From the cell containing the given text, extract its center point as (X, Y) coordinate. 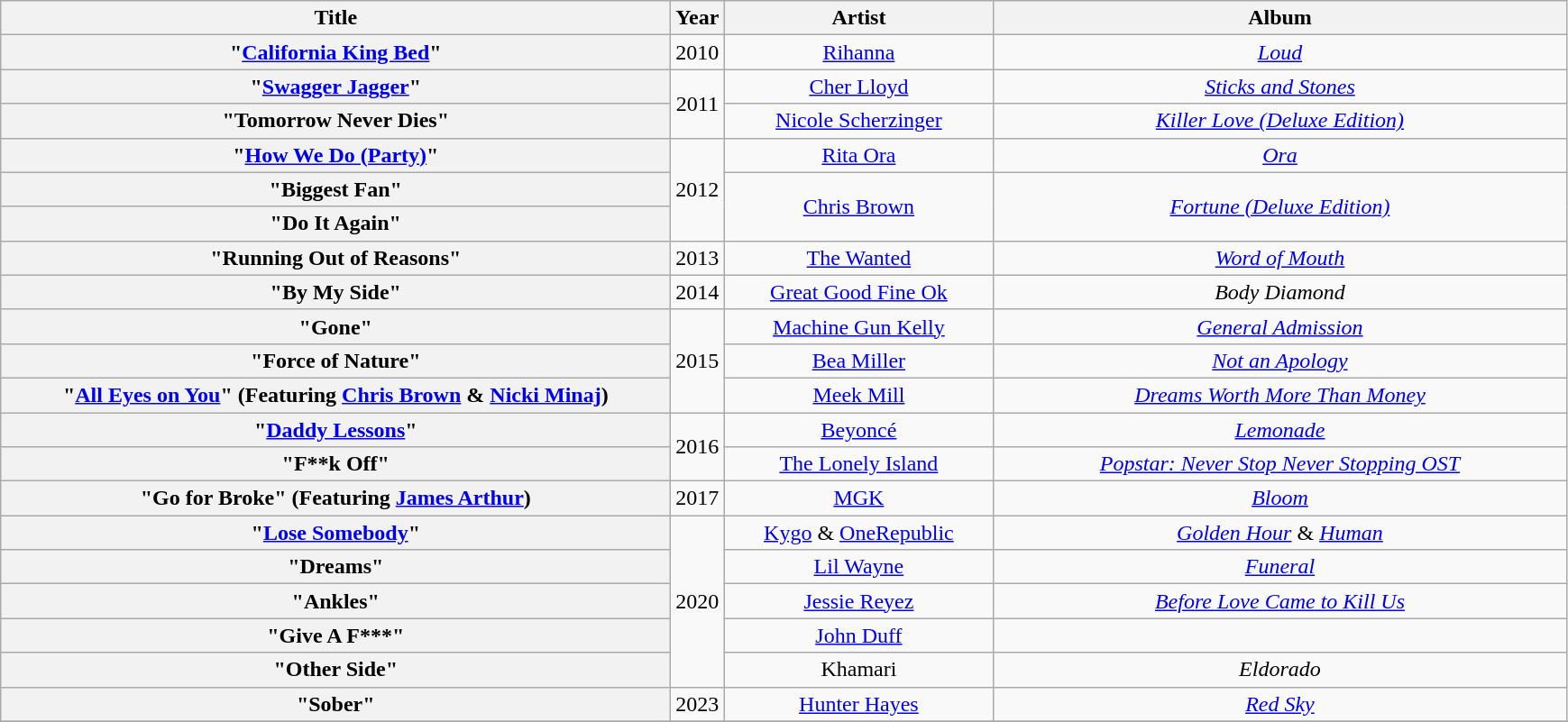
The Wanted (858, 258)
"Biggest Fan" (335, 189)
Word of Mouth (1280, 258)
"Running Out of Reasons" (335, 258)
"Dreams" (335, 567)
The Lonely Island (858, 464)
Sticks and Stones (1280, 87)
2015 (698, 361)
"How We Do (Party)" (335, 155)
"Give A F***" (335, 635)
"Do It Again" (335, 224)
2017 (698, 498)
Title (335, 18)
Great Good Fine Ok (858, 292)
2013 (698, 258)
Nicole Scherzinger (858, 121)
Artist (858, 18)
Jessie Reyez (858, 601)
"California King Bed" (335, 52)
MGK (858, 498)
2016 (698, 447)
"Sober" (335, 704)
"Force of Nature" (335, 361)
"Swagger Jagger" (335, 87)
Dreams Worth More Than Money (1280, 395)
Machine Gun Kelly (858, 326)
Lemonade (1280, 430)
Khamari (858, 670)
2012 (698, 189)
"Other Side" (335, 670)
Bloom (1280, 498)
Golden Hour & Human (1280, 533)
Hunter Hayes (858, 704)
Kygo & OneRepublic (858, 533)
General Admission (1280, 326)
Chris Brown (858, 206)
Loud (1280, 52)
2011 (698, 104)
Red Sky (1280, 704)
Rihanna (858, 52)
"All Eyes on You" (Featuring Chris Brown & Nicki Minaj) (335, 395)
Eldorado (1280, 670)
Beyoncé (858, 430)
Not an Apology (1280, 361)
2014 (698, 292)
2023 (698, 704)
Fortune (Deluxe Edition) (1280, 206)
Bea Miller (858, 361)
John Duff (858, 635)
2010 (698, 52)
"Gone" (335, 326)
Popstar: Never Stop Never Stopping OST (1280, 464)
"F**k Off" (335, 464)
"Tomorrow Never Dies" (335, 121)
"Lose Somebody" (335, 533)
Cher Lloyd (858, 87)
Year (698, 18)
Funeral (1280, 567)
Meek Mill (858, 395)
Killer Love (Deluxe Edition) (1280, 121)
2020 (698, 601)
"Daddy Lessons" (335, 430)
Before Love Came to Kill Us (1280, 601)
"Go for Broke" (Featuring James Arthur) (335, 498)
Lil Wayne (858, 567)
Ora (1280, 155)
"Ankles" (335, 601)
Rita Ora (858, 155)
Album (1280, 18)
Body Diamond (1280, 292)
"By My Side" (335, 292)
